Capture the cell that displays the provided text and extract its [x, y] central coordinate. 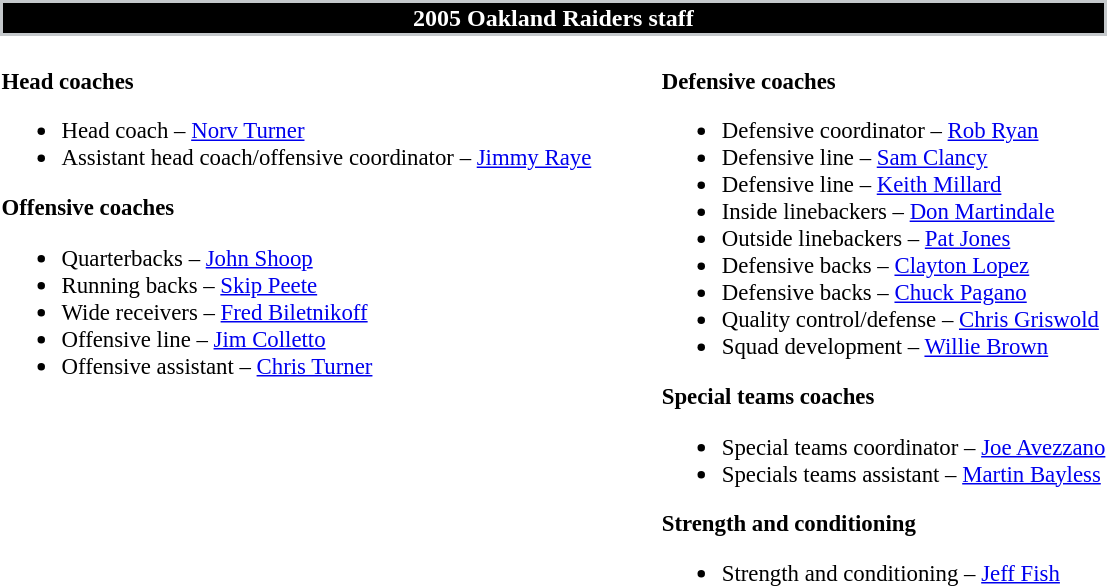
2005 Oakland Raiders staff [554, 18]
